Return the (x, y) coordinate for the center point of the cell that contains the specified text.  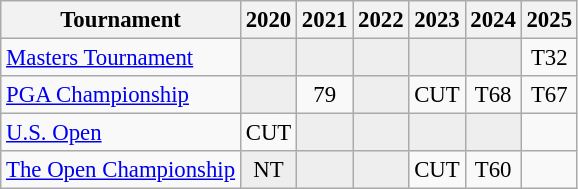
2021 (325, 20)
2020 (268, 20)
U.S. Open (121, 133)
2025 (549, 20)
Tournament (121, 20)
T32 (549, 58)
T68 (493, 95)
2023 (437, 20)
T67 (549, 95)
PGA Championship (121, 95)
79 (325, 95)
NT (268, 170)
Masters Tournament (121, 58)
T60 (493, 170)
The Open Championship (121, 170)
2022 (381, 20)
2024 (493, 20)
